Pinpoint the cell where the given text exists, returning its [x, y] midpoint coordinate. 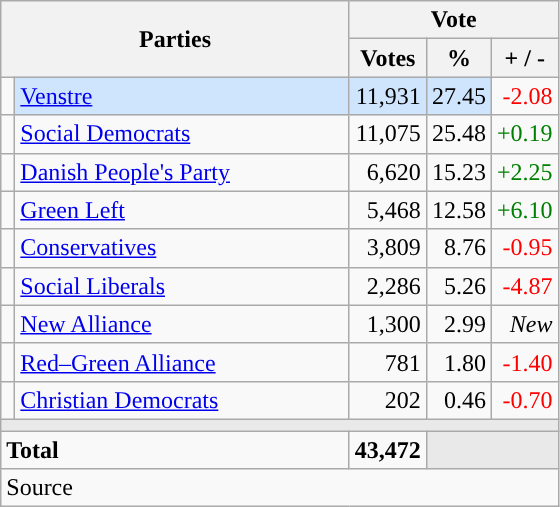
2,286 [388, 286]
-4.87 [524, 286]
Red–Green Alliance [182, 362]
Venstre [182, 96]
5,468 [388, 210]
3,809 [388, 248]
202 [388, 400]
+6.10 [524, 210]
Parties [176, 39]
+2.25 [524, 172]
27.45 [458, 96]
Christian Democrats [182, 400]
Vote [454, 20]
-0.70 [524, 400]
-1.40 [524, 362]
New Alliance [182, 324]
Conservatives [182, 248]
-2.08 [524, 96]
Votes [388, 58]
Green Left [182, 210]
8.76 [458, 248]
15.23 [458, 172]
5.26 [458, 286]
Total [176, 449]
0.46 [458, 400]
Source [280, 488]
6,620 [388, 172]
Social Democrats [182, 134]
11,931 [388, 96]
New [524, 324]
% [458, 58]
12.58 [458, 210]
25.48 [458, 134]
+0.19 [524, 134]
781 [388, 362]
2.99 [458, 324]
Danish People's Party [182, 172]
11,075 [388, 134]
1.80 [458, 362]
+ / - [524, 58]
Social Liberals [182, 286]
1,300 [388, 324]
43,472 [388, 449]
-0.95 [524, 248]
